Determine the [x, y] coordinate at the center of the cell enclosing the given text.  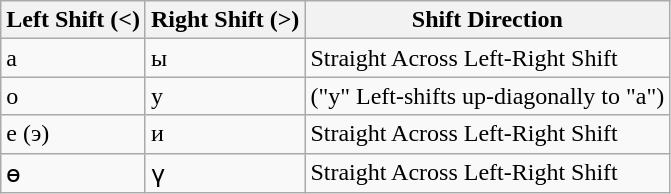
ү [224, 173]
и [224, 134]
о [74, 96]
Right Shift (>) [224, 20]
Left Shift (<) [74, 20]
Shift Direction [488, 20]
ы [224, 58]
е (э) [74, 134]
ө [74, 173]
а [74, 58]
("y" Left-shifts up-diagonally to "a") [488, 96]
у [224, 96]
